Scan for the cell matching the given text and deliver its [x, y] coordinate at center. 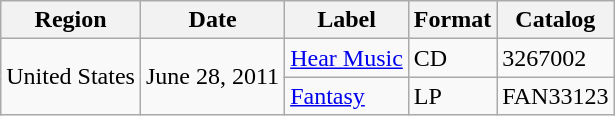
Region [71, 20]
Catalog [556, 20]
June 28, 2011 [212, 77]
3267002 [556, 58]
Format [452, 20]
CD [452, 58]
Fantasy [347, 96]
FAN33123 [556, 96]
Date [212, 20]
LP [452, 96]
Label [347, 20]
Hear Music [347, 58]
United States [71, 77]
